Determine the [x, y] coordinate at the center of the cell enclosing the given text.  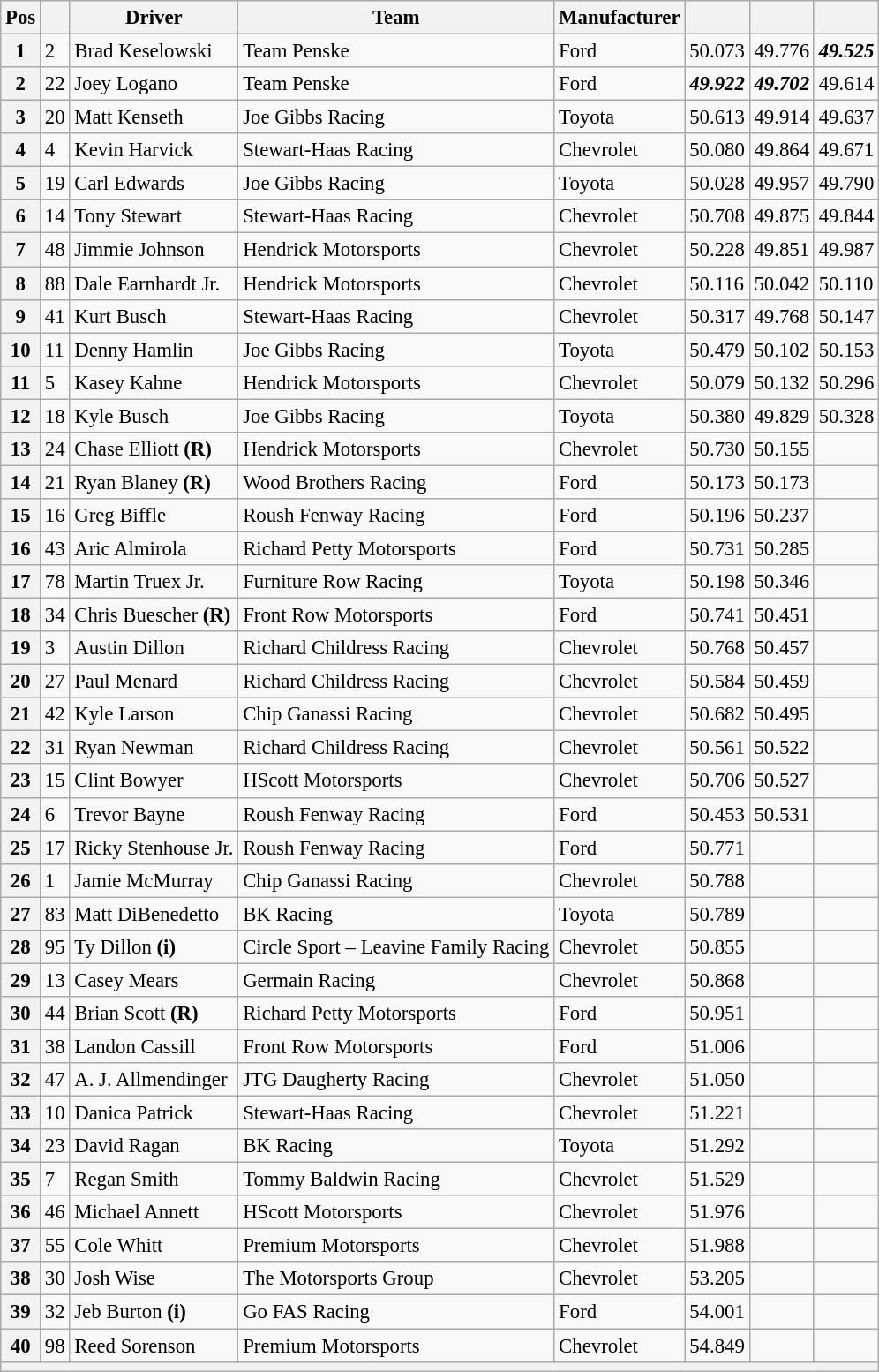
50.951 [717, 1014]
53.205 [717, 1279]
51.529 [717, 1180]
51.006 [717, 1046]
46 [55, 1212]
50.228 [717, 250]
The Motorsports Group [396, 1279]
49.614 [845, 84]
50.380 [717, 416]
50.741 [717, 615]
37 [21, 1246]
51.988 [717, 1246]
54.001 [717, 1312]
50.196 [717, 516]
50.868 [717, 980]
36 [21, 1212]
50.198 [717, 582]
47 [55, 1080]
50.042 [782, 283]
Chris Buescher (R) [154, 615]
Tommy Baldwin Racing [396, 1180]
Martin Truex Jr. [154, 582]
50.788 [717, 880]
49.702 [782, 84]
Clint Bowyer [154, 781]
50.706 [717, 781]
41 [55, 316]
49.851 [782, 250]
Ty Dillon (i) [154, 947]
50.328 [845, 416]
50.731 [717, 548]
Circle Sport – Leavine Family Racing [396, 947]
Furniture Row Racing [396, 582]
Brian Scott (R) [154, 1014]
35 [21, 1180]
Danica Patrick [154, 1113]
50.708 [717, 216]
50.457 [782, 648]
39 [21, 1312]
Brad Keselowski [154, 51]
49.864 [782, 150]
Josh Wise [154, 1279]
50.346 [782, 582]
50.285 [782, 548]
JTG Daugherty Racing [396, 1080]
Casey Mears [154, 980]
Kyle Busch [154, 416]
Ryan Newman [154, 748]
9 [21, 316]
88 [55, 283]
Landon Cassill [154, 1046]
54.849 [717, 1346]
A. J. Allmendinger [154, 1080]
Jamie McMurray [154, 880]
49.914 [782, 117]
Matt DiBenedetto [154, 914]
49.844 [845, 216]
Cole Whitt [154, 1246]
43 [55, 548]
50.080 [717, 150]
50.453 [717, 814]
50.479 [717, 350]
Chase Elliott (R) [154, 449]
50.495 [782, 714]
Ricky Stenhouse Jr. [154, 848]
49.829 [782, 416]
49.637 [845, 117]
50.584 [717, 682]
Jeb Burton (i) [154, 1312]
Driver [154, 18]
Team [396, 18]
44 [55, 1014]
Kevin Harvick [154, 150]
49.957 [782, 184]
49.671 [845, 150]
Tony Stewart [154, 216]
50.296 [845, 382]
Kasey Kahne [154, 382]
50.110 [845, 283]
50.527 [782, 781]
Pos [21, 18]
48 [55, 250]
25 [21, 848]
50.855 [717, 947]
28 [21, 947]
David Ragan [154, 1146]
50.531 [782, 814]
49.790 [845, 184]
49.776 [782, 51]
42 [55, 714]
40 [21, 1346]
50.768 [717, 648]
12 [21, 416]
Go FAS Racing [396, 1312]
55 [55, 1246]
Regan Smith [154, 1180]
Michael Annett [154, 1212]
Reed Sorenson [154, 1346]
50.561 [717, 748]
50.073 [717, 51]
50.317 [717, 316]
Germain Racing [396, 980]
Aric Almirola [154, 548]
51.050 [717, 1080]
50.102 [782, 350]
50.459 [782, 682]
49.922 [717, 84]
Kurt Busch [154, 316]
Dale Earnhardt Jr. [154, 283]
51.292 [717, 1146]
95 [55, 947]
Greg Biffle [154, 516]
33 [21, 1113]
Joey Logano [154, 84]
Kyle Larson [154, 714]
78 [55, 582]
83 [55, 914]
50.028 [717, 184]
50.153 [845, 350]
50.079 [717, 382]
Austin Dillon [154, 648]
Ryan Blaney (R) [154, 482]
49.768 [782, 316]
50.682 [717, 714]
Paul Menard [154, 682]
49.875 [782, 216]
26 [21, 880]
Wood Brothers Racing [396, 482]
8 [21, 283]
50.147 [845, 316]
Denny Hamlin [154, 350]
Matt Kenseth [154, 117]
51.976 [717, 1212]
50.789 [717, 914]
50.451 [782, 615]
50.730 [717, 449]
Carl Edwards [154, 184]
98 [55, 1346]
50.116 [717, 283]
49.987 [845, 250]
Jimmie Johnson [154, 250]
50.155 [782, 449]
50.522 [782, 748]
50.237 [782, 516]
29 [21, 980]
Trevor Bayne [154, 814]
51.221 [717, 1113]
50.132 [782, 382]
50.613 [717, 117]
50.771 [717, 848]
Manufacturer [620, 18]
49.525 [845, 51]
